From the cell containing the given text, extract its center point as (x, y) coordinate. 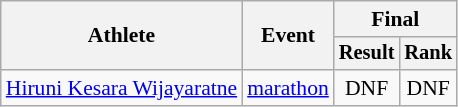
Athlete (122, 36)
Final (396, 19)
Rank (428, 54)
marathon (288, 88)
Hiruni Kesara Wijayaratne (122, 88)
Event (288, 36)
Result (367, 54)
